From the cell containing the given text, extract its center point as (X, Y) coordinate. 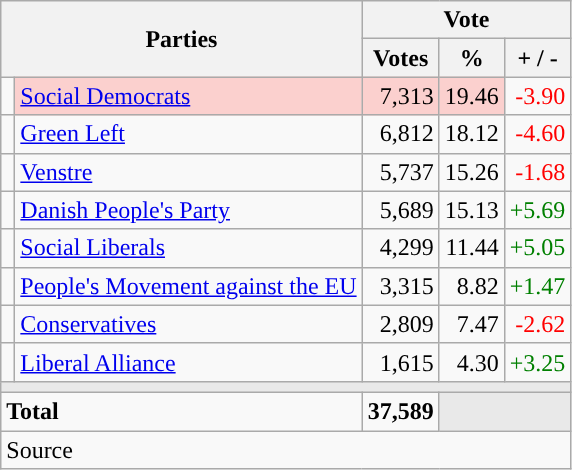
-1.68 (538, 172)
Vote (466, 20)
4.30 (472, 362)
15.26 (472, 172)
+5.05 (538, 248)
+1.47 (538, 286)
Green Left (188, 134)
18.12 (472, 134)
Venstre (188, 172)
-2.62 (538, 324)
Social Democrats (188, 96)
19.46 (472, 96)
11.44 (472, 248)
2,809 (400, 324)
+5.69 (538, 210)
-3.90 (538, 96)
People's Movement against the EU (188, 286)
Liberal Alliance (188, 362)
+3.25 (538, 362)
Total (182, 411)
Social Liberals (188, 248)
5,689 (400, 210)
37,589 (400, 411)
Parties (182, 39)
Conservatives (188, 324)
-4.60 (538, 134)
Votes (400, 58)
15.13 (472, 210)
3,315 (400, 286)
8.82 (472, 286)
7.47 (472, 324)
7,313 (400, 96)
+ / - (538, 58)
1,615 (400, 362)
5,737 (400, 172)
% (472, 58)
6,812 (400, 134)
Source (286, 449)
Danish People's Party (188, 210)
4,299 (400, 248)
